Detect which cell encompasses the target text, then output its (x, y) center coordinate. 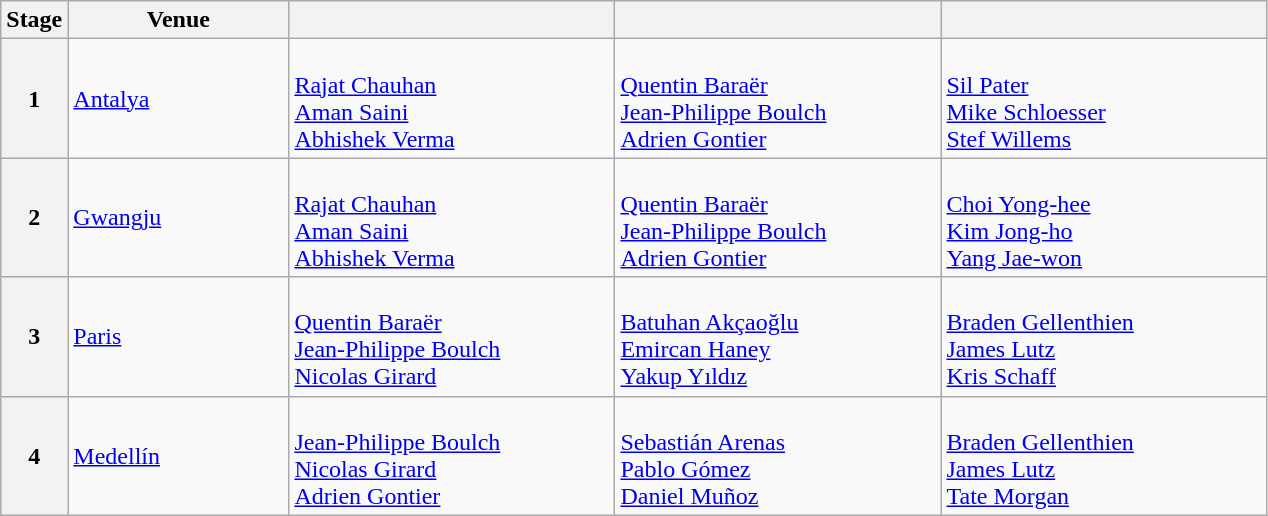
Medellín (178, 456)
Braden Gellenthien James Lutz Tate Morgan (1104, 456)
Sil Pater Mike Schloesser Stef Willems (1104, 98)
2 (34, 218)
Venue (178, 20)
Jean-Philippe Boulch Nicolas Girard Adrien Gontier (452, 456)
Braden Gellenthien James Lutz Kris Schaff (1104, 336)
4 (34, 456)
Antalya (178, 98)
Gwangju (178, 218)
3 (34, 336)
1 (34, 98)
Batuhan Akçaoğlu Emircan Haney Yakup Yıldız (778, 336)
Stage (34, 20)
Paris (178, 336)
Choi Yong-hee Kim Jong-ho Yang Jae-won (1104, 218)
Sebastián Arenas Pablo Gómez Daniel Muñoz (778, 456)
Quentin Baraër Jean-Philippe Boulch Nicolas Girard (452, 336)
